Detect which cell encompasses the target text, then output its [X, Y] center coordinate. 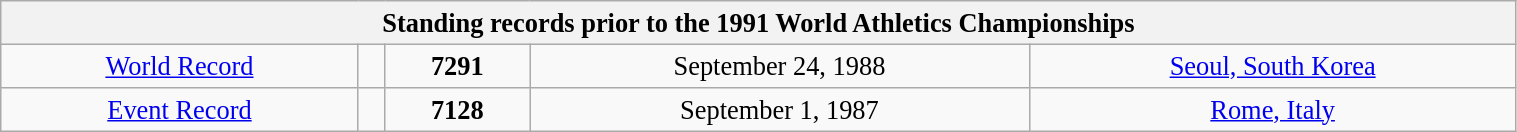
World Record [180, 66]
Event Record [180, 109]
7128 [458, 109]
7291 [458, 66]
September 1, 1987 [780, 109]
Seoul, South Korea [1272, 66]
Standing records prior to the 1991 World Athletics Championships [758, 22]
Rome, Italy [1272, 109]
September 24, 1988 [780, 66]
